Determine the (x, y) coordinate at the center of the cell enclosing the given text.  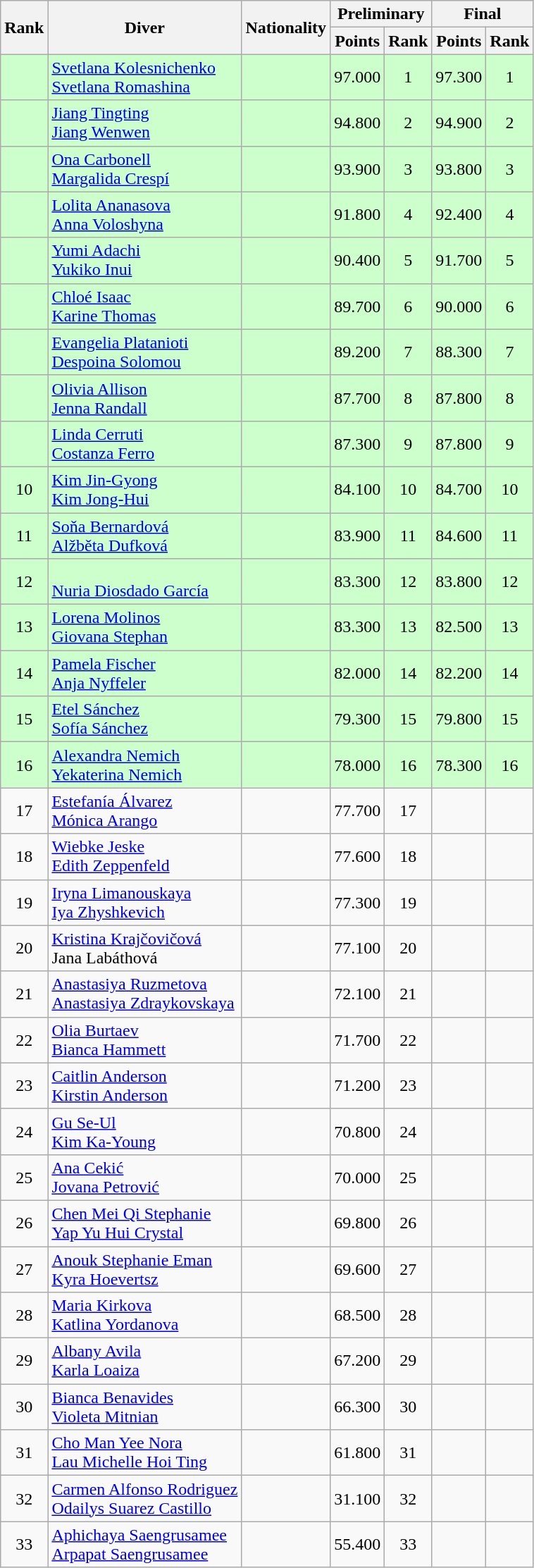
70.800 (358, 1132)
Estefanía ÁlvarezMónica Arango (145, 810)
Anouk Stephanie EmanKyra Hoevertsz (145, 1268)
83.900 (358, 536)
91.800 (358, 214)
93.900 (358, 169)
82.200 (459, 674)
Caitlin AndersonKirstin Anderson (145, 1085)
97.300 (459, 78)
82.500 (459, 627)
55.400 (358, 1545)
Diver (145, 27)
Iryna LimanouskayaIya Zhyshkevich (145, 902)
66.300 (358, 1407)
94.900 (459, 123)
78.000 (358, 765)
Anastasiya RuzmetovaAnastasiya Zdraykovskaya (145, 994)
Nationality (286, 27)
Svetlana KolesnichenkoSvetlana Romashina (145, 78)
Linda CerrutiCostanza Ferro (145, 444)
Albany AvilaKarla Loaiza (145, 1362)
Wiebke JeskeEdith Zeppenfeld (145, 857)
Yumi AdachiYukiko Inui (145, 261)
78.300 (459, 765)
31.100 (358, 1498)
Final (483, 14)
94.800 (358, 123)
69.800 (358, 1223)
Carmen Alfonso RodriguezOdailys Suarez Castillo (145, 1498)
Aphichaya SaengrusameeArpapat Saengrusamee (145, 1545)
79.800 (459, 719)
88.300 (459, 352)
82.000 (358, 674)
Kim Jin-GyongKim Jong-Hui (145, 489)
Kristina KrajčovičováJana Labáthová (145, 949)
70.000 (358, 1177)
97.000 (358, 78)
Olia BurtaevBianca Hammett (145, 1040)
Preliminary (381, 14)
77.100 (358, 949)
Cho Man Yee NoraLau Michelle Hoi Ting (145, 1453)
89.700 (358, 306)
71.200 (358, 1085)
77.600 (358, 857)
89.200 (358, 352)
Olivia AllisonJenna Randall (145, 397)
Bianca BenavidesVioleta Mitnian (145, 1407)
92.400 (459, 214)
Alexandra NemichYekaterina Nemich (145, 765)
93.800 (459, 169)
Gu Se-UlKim Ka-Young (145, 1132)
Chen Mei Qi StephanieYap Yu Hui Crystal (145, 1223)
90.000 (459, 306)
Pamela FischerAnja Nyffeler (145, 674)
90.400 (358, 261)
68.500 (358, 1315)
84.700 (459, 489)
Ana CekićJovana Petrović (145, 1177)
Jiang TingtingJiang Wenwen (145, 123)
84.100 (358, 489)
61.800 (358, 1453)
87.700 (358, 397)
Nuria Diosdado García (145, 582)
91.700 (459, 261)
Maria KirkovaKatlina Yordanova (145, 1315)
71.700 (358, 1040)
69.600 (358, 1268)
72.100 (358, 994)
77.700 (358, 810)
Soňa BernardováAlžběta Dufková (145, 536)
87.300 (358, 444)
Chloé IsaacKarine Thomas (145, 306)
83.800 (459, 582)
Evangelia PlataniotiDespoina Solomou (145, 352)
79.300 (358, 719)
Ona CarbonellMargalida Crespí (145, 169)
Lorena MolinosGiovana Stephan (145, 627)
84.600 (459, 536)
77.300 (358, 902)
67.200 (358, 1362)
Lolita AnanasovaAnna Voloshyna (145, 214)
Etel SánchezSofía Sánchez (145, 719)
